Pinpoint the cell where the given text exists, returning its (X, Y) midpoint coordinate. 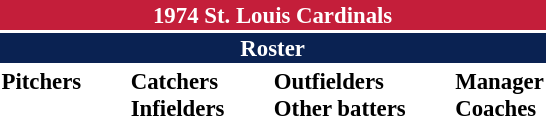
Roster (272, 48)
1974 St. Louis Cardinals (272, 15)
